For the text-containing cell, return its midpoint in (x, y) coordinate format. 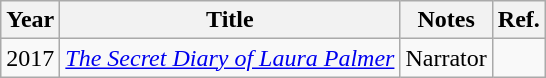
2017 (30, 58)
Notes (446, 20)
Narrator (446, 58)
The Secret Diary of Laura Palmer (230, 58)
Title (230, 20)
Ref. (518, 20)
Year (30, 20)
